For the text-containing cell, return its midpoint in (X, Y) coordinate format. 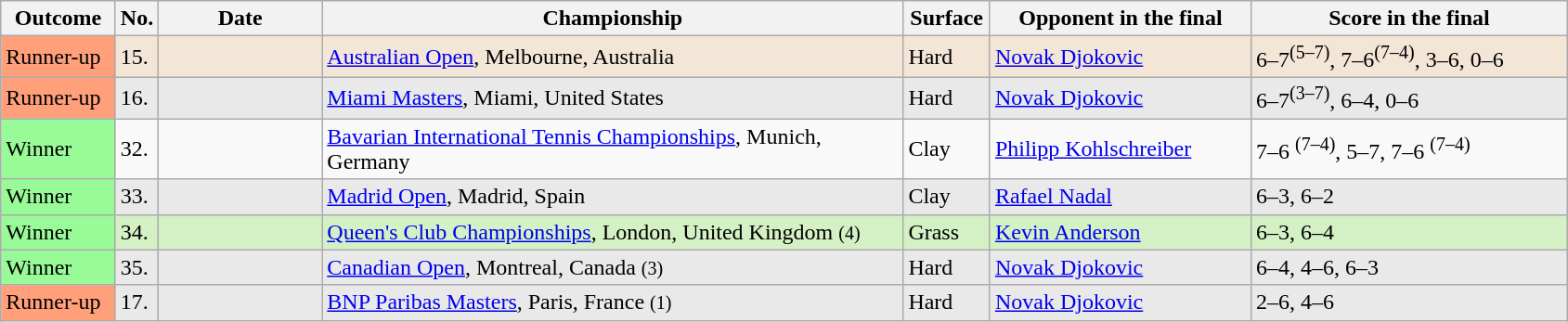
Miami Masters, Miami, United States (613, 98)
Date (240, 19)
35. (136, 267)
6–4, 4–6, 6–3 (1409, 267)
Australian Open, Melbourne, Australia (613, 58)
Outcome (58, 19)
Rafael Nadal (1120, 197)
Grass (947, 232)
6–7(5–7), 7–6(7–4), 3–6, 0–6 (1409, 58)
6–7(3–7), 6–4, 0–6 (1409, 98)
7–6 (7–4), 5–7, 7–6 (7–4) (1409, 148)
Kevin Anderson (1120, 232)
Surface (947, 19)
32. (136, 148)
Madrid Open, Madrid, Spain (613, 197)
6–3, 6–2 (1409, 197)
6–3, 6–4 (1409, 232)
33. (136, 197)
16. (136, 98)
15. (136, 58)
Philipp Kohlschreiber (1120, 148)
Bavarian International Tennis Championships, Munich, Germany (613, 148)
Score in the final (1409, 19)
34. (136, 232)
2–6, 4–6 (1409, 303)
Canadian Open, Montreal, Canada (3) (613, 267)
Queen's Club Championships, London, United Kingdom (4) (613, 232)
Championship (613, 19)
17. (136, 303)
Opponent in the final (1120, 19)
No. (136, 19)
BNP Paribas Masters, Paris, France (1) (613, 303)
